Detect which cell encompasses the target text, then output its [x, y] center coordinate. 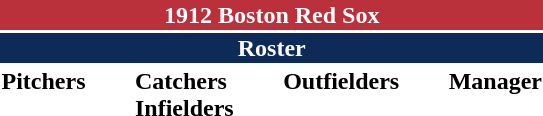
1912 Boston Red Sox [272, 15]
Roster [272, 48]
